Scan for the cell matching the given text and deliver its [x, y] coordinate at center. 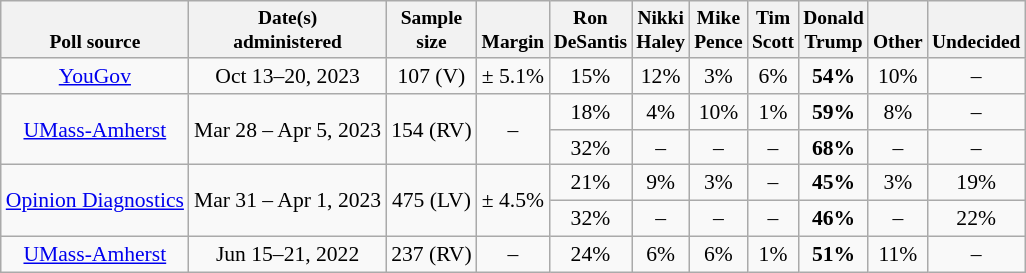
± 5.1% [513, 76]
Undecided [976, 30]
MikePence [719, 30]
Mar 31 – Apr 1, 2023 [288, 200]
Date(s)administered [288, 30]
NikkiHaley [661, 30]
Samplesize [432, 30]
22% [976, 219]
4% [661, 112]
237 (RV) [432, 254]
8% [898, 112]
Mar 28 – Apr 5, 2023 [288, 130]
Jun 15–21, 2022 [288, 254]
18% [590, 112]
Poll source [95, 30]
154 (RV) [432, 130]
46% [834, 219]
475 (LV) [432, 200]
21% [590, 183]
DonaldTrump [834, 30]
59% [834, 112]
51% [834, 254]
107 (V) [432, 76]
9% [661, 183]
12% [661, 76]
YouGov [95, 76]
Opinion Diagnostics [95, 200]
Other [898, 30]
19% [976, 183]
15% [590, 76]
Oct 13–20, 2023 [288, 76]
54% [834, 76]
± 4.5% [513, 200]
TimScott [772, 30]
24% [590, 254]
RonDeSantis [590, 30]
45% [834, 183]
11% [898, 254]
68% [834, 148]
Margin [513, 30]
